Return the [x, y] coordinate for the center point of the cell that contains the specified text.  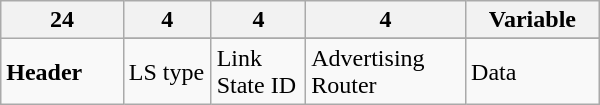
24 [62, 20]
Link State ID [258, 72]
Advertising Router [386, 72]
Variable [533, 20]
Header [62, 72]
Data [533, 72]
LS type [167, 72]
